Find where the given text appears and provide that cell's center as [x, y] coordinate. 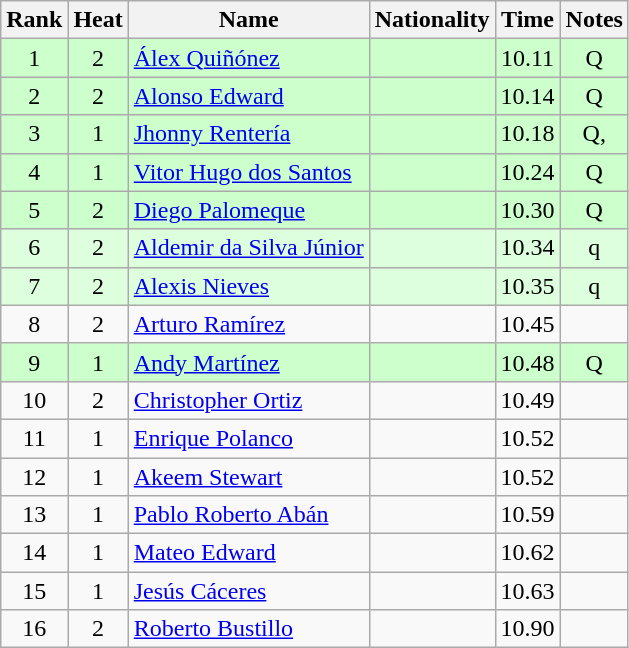
10.35 [528, 286]
10.49 [528, 400]
9 [34, 362]
13 [34, 515]
Time [528, 20]
Mateo Edward [248, 553]
4 [34, 172]
Aldemir da Silva Júnior [248, 248]
Jesús Cáceres [248, 591]
10.30 [528, 210]
Arturo Ramírez [248, 324]
Q, [594, 134]
7 [34, 286]
6 [34, 248]
Akeem Stewart [248, 477]
Rank [34, 20]
10.18 [528, 134]
5 [34, 210]
10.14 [528, 96]
10.34 [528, 248]
Name [248, 20]
10.90 [528, 629]
Alexis Nieves [248, 286]
Álex Quiñónez [248, 58]
Vitor Hugo dos Santos [248, 172]
10.24 [528, 172]
10.59 [528, 515]
10.63 [528, 591]
11 [34, 438]
15 [34, 591]
3 [34, 134]
12 [34, 477]
Roberto Bustillo [248, 629]
10 [34, 400]
14 [34, 553]
Jhonny Rentería [248, 134]
Enrique Polanco [248, 438]
Andy Martínez [248, 362]
10.62 [528, 553]
Christopher Ortiz [248, 400]
16 [34, 629]
Pablo Roberto Abán [248, 515]
10.45 [528, 324]
10.48 [528, 362]
Notes [594, 20]
10.11 [528, 58]
Diego Palomeque [248, 210]
Alonso Edward [248, 96]
Nationality [432, 20]
8 [34, 324]
Heat [98, 20]
